Return the (X, Y) coordinate for the center point of the cell that contains the specified text.  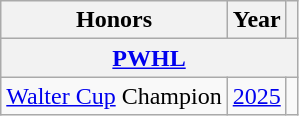
Year (256, 20)
2025 (256, 96)
Walter Cup Champion (114, 96)
PWHL (150, 58)
Honors (114, 20)
